Locate the cell with the specified text and output its [X, Y] center coordinate. 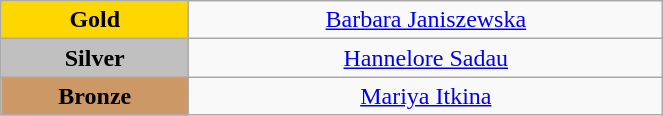
Hannelore Sadau [426, 58]
Barbara Janiszewska [426, 20]
Gold [95, 20]
Bronze [95, 96]
Mariya Itkina [426, 96]
Silver [95, 58]
